Identify which cell holds the provided text, then report its (X, Y) central coordinate. 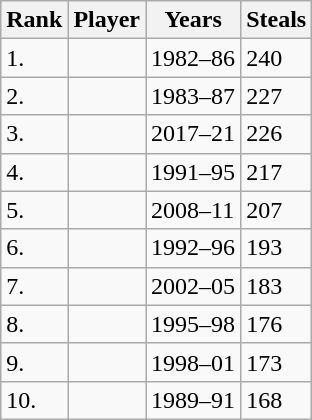
207 (276, 210)
Rank (34, 20)
5. (34, 210)
3. (34, 134)
1. (34, 58)
Steals (276, 20)
193 (276, 248)
2. (34, 96)
2002–05 (194, 286)
Years (194, 20)
227 (276, 96)
7. (34, 286)
1983–87 (194, 96)
4. (34, 172)
1989–91 (194, 400)
226 (276, 134)
1991–95 (194, 172)
1998–01 (194, 362)
2017–21 (194, 134)
Player (107, 20)
6. (34, 248)
1982–86 (194, 58)
176 (276, 324)
1992–96 (194, 248)
9. (34, 362)
173 (276, 362)
1995–98 (194, 324)
8. (34, 324)
217 (276, 172)
2008–11 (194, 210)
168 (276, 400)
10. (34, 400)
183 (276, 286)
240 (276, 58)
